Extract the [x, y] coordinate from the center of the cell holding the provided text.  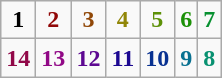
4 [123, 20]
5 [158, 20]
1 [18, 20]
14 [18, 58]
3 [88, 20]
6 [186, 20]
10 [158, 58]
2 [54, 20]
8 [210, 58]
13 [54, 58]
12 [88, 58]
11 [123, 58]
9 [186, 58]
7 [210, 20]
